Extract the [x, y] coordinate from the center of the cell holding the provided text.  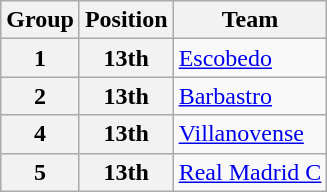
Escobedo [250, 58]
Real Madrid C [250, 172]
Villanovense [250, 134]
4 [40, 134]
2 [40, 96]
1 [40, 58]
Team [250, 20]
5 [40, 172]
Group [40, 20]
Position [126, 20]
Barbastro [250, 96]
